Find where the given text appears and provide that cell's center as [X, Y] coordinate. 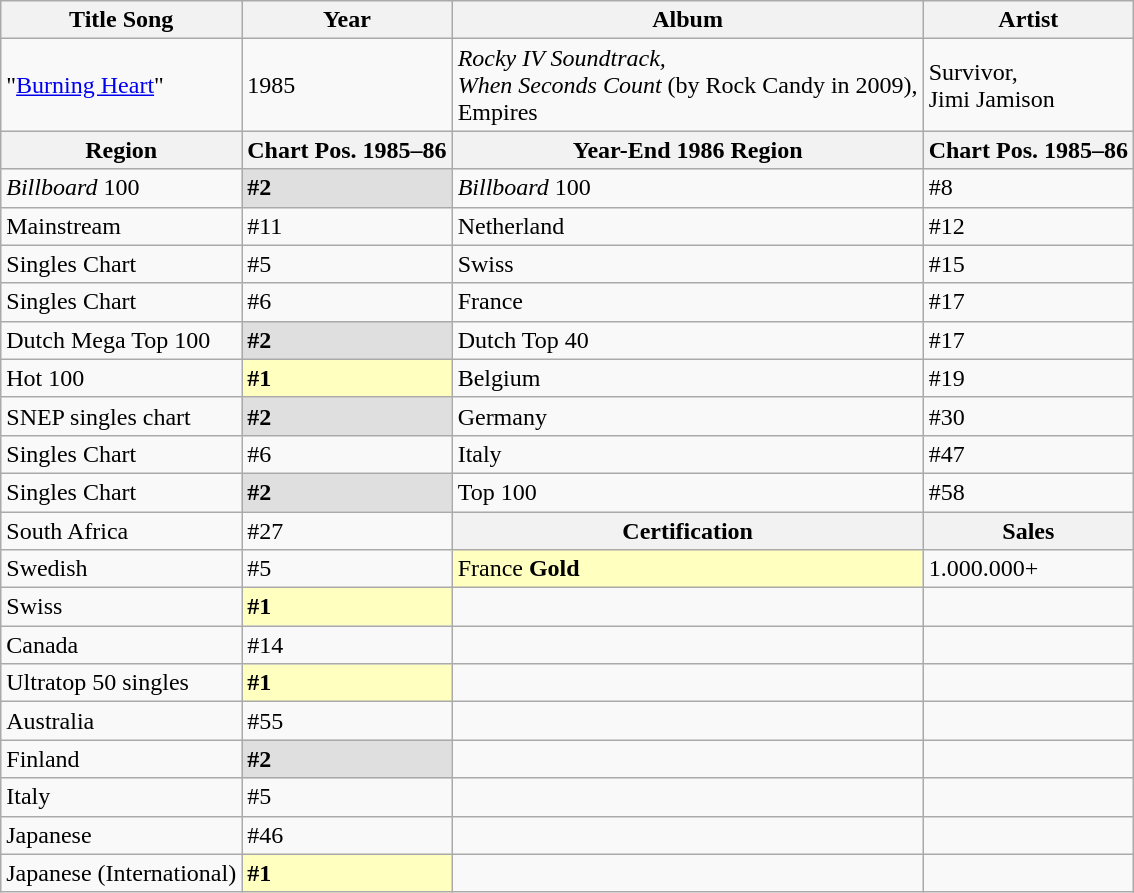
#30 [1028, 416]
Hot 100 [122, 378]
Sales [1028, 531]
#58 [1028, 492]
#8 [1028, 188]
Album [688, 20]
France Gold [688, 569]
Germany [688, 416]
Rocky IV Soundtrack,When Seconds Count (by Rock Candy in 2009),Empires [688, 85]
Year-End 1986 Region [688, 150]
#19 [1028, 378]
Artist [1028, 20]
Finland [122, 759]
Mainstream [122, 226]
Title Song [122, 20]
#27 [347, 531]
Year [347, 20]
Netherland [688, 226]
#55 [347, 721]
1985 [347, 85]
"Burning Heart" [122, 85]
Region [122, 150]
Canada [122, 645]
Japanese (International) [122, 873]
Ultratop 50 singles [122, 683]
France [688, 302]
Swedish [122, 569]
1.000.000+ [1028, 569]
#15 [1028, 264]
#47 [1028, 454]
Certification [688, 531]
Belgium [688, 378]
#14 [347, 645]
SNEP singles chart [122, 416]
#46 [347, 835]
Top 100 [688, 492]
Dutch Top 40 [688, 340]
Survivor,Jimi Jamison [1028, 85]
Japanese [122, 835]
Dutch Mega Top 100 [122, 340]
#11 [347, 226]
Australia [122, 721]
South Africa [122, 531]
#12 [1028, 226]
